Pinpoint the cell where the given text exists, returning its [X, Y] midpoint coordinate. 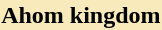
Ahom kingdom [81, 15]
